Find where the given text appears and provide that cell's center as (X, Y) coordinate. 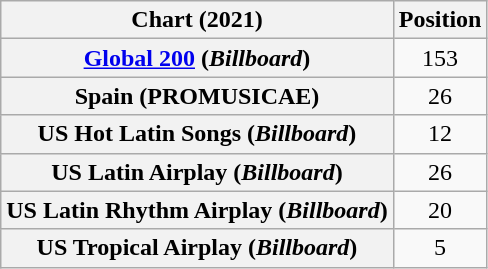
5 (440, 248)
US Hot Latin Songs (Billboard) (197, 134)
Chart (2021) (197, 20)
Global 200 (Billboard) (197, 58)
Position (440, 20)
Spain (PROMUSICAE) (197, 96)
US Latin Airplay (Billboard) (197, 172)
US Tropical Airplay (Billboard) (197, 248)
153 (440, 58)
US Latin Rhythm Airplay (Billboard) (197, 210)
12 (440, 134)
20 (440, 210)
